Scan for the cell matching the given text and deliver its [X, Y] coordinate at center. 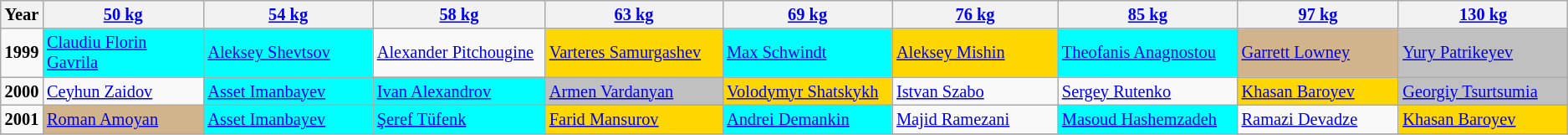
76 kg [975, 14]
54 kg [288, 14]
Varteres Samurgashev [634, 53]
Andrei Demankin [808, 119]
63 kg [634, 14]
85 kg [1147, 14]
Aleksey Mishin [975, 53]
Ramazi Devadze [1318, 119]
Max Schwindt [808, 53]
Ivan Alexandrov [459, 91]
Şeref Tüfenk [459, 119]
Ceyhun Zaidov [123, 91]
69 kg [808, 14]
Roman Amoyan [123, 119]
130 kg [1483, 14]
1999 [22, 53]
97 kg [1318, 14]
Garrett Lowney [1318, 53]
Masoud Hashemzadeh [1147, 119]
Armen Vardanyan [634, 91]
Yury Patrikeyev [1483, 53]
Aleksey Shevtsov [288, 53]
Majid Ramezani [975, 119]
Georgiy Tsurtsumia [1483, 91]
2001 [22, 119]
58 kg [459, 14]
Year [22, 14]
50 kg [123, 14]
Claudiu Florin Gavrila [123, 53]
Istvan Szabo [975, 91]
Theofanis Anagnostou [1147, 53]
2000 [22, 91]
Volodymyr Shatskykh [808, 91]
Farid Mansurov [634, 119]
Sergey Rutenko [1147, 91]
Alexander Pitchougine [459, 53]
